From the cell containing the given text, extract its center point as [X, Y] coordinate. 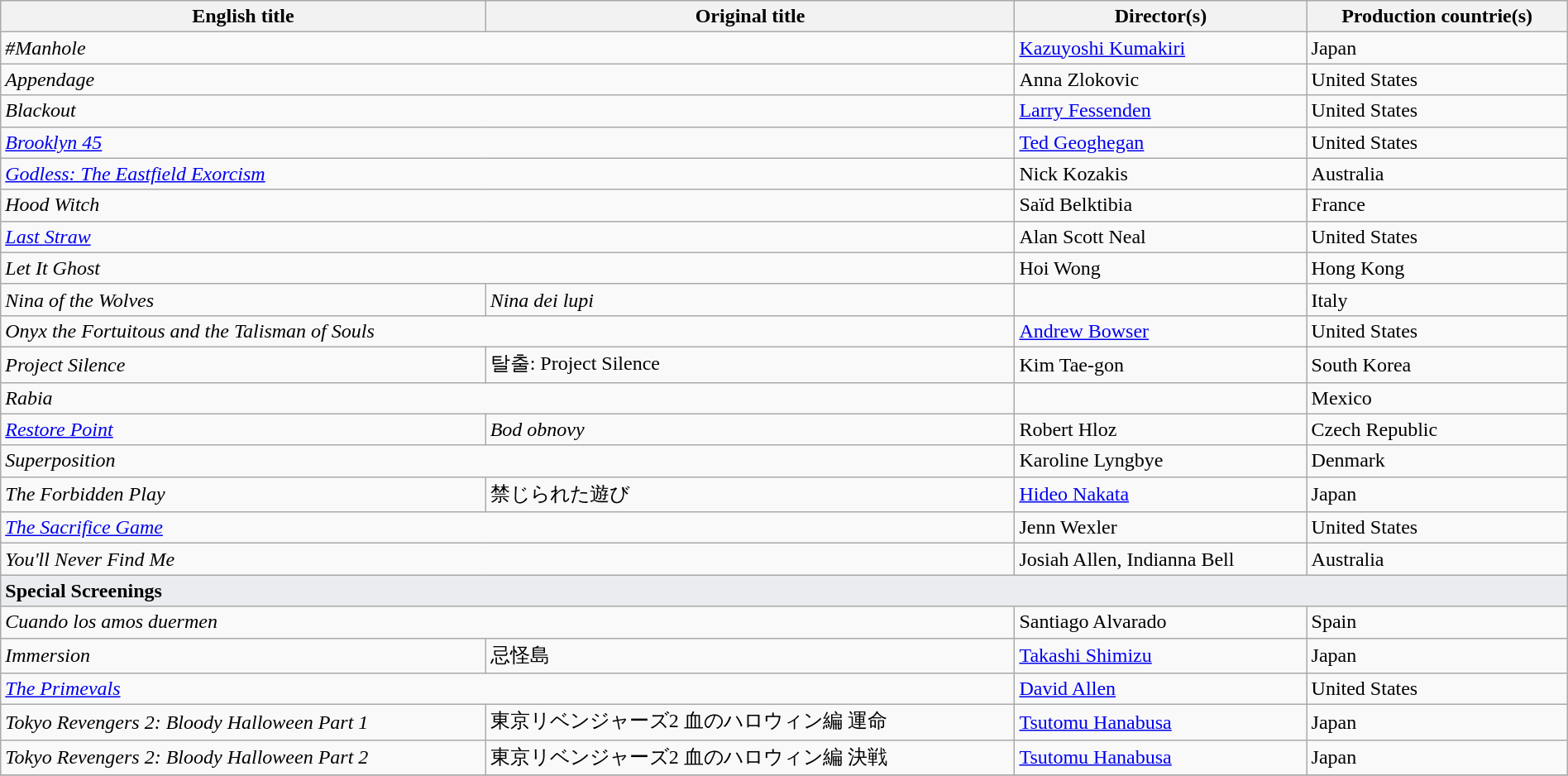
Tokyo Revengers 2: Bloody Halloween Part 1 [243, 723]
You'll Never Find Me [508, 559]
Hoi Wong [1161, 268]
Hideo Nakata [1161, 495]
Restore Point [243, 429]
Czech Republic [1437, 429]
Let It Ghost [508, 268]
Takashi Shimizu [1161, 655]
Denmark [1437, 461]
Karoline Lyngbye [1161, 461]
Brooklyn 45 [508, 142]
Superposition [508, 461]
Bod obnovy [750, 429]
Santiago Alvarado [1161, 622]
東京リベンジャーズ2 血のハロウィン編 運命 [750, 723]
Nina dei lupi [750, 299]
Hood Witch [508, 205]
Nina of the Wolves [243, 299]
Rabia [508, 398]
Jenn Wexler [1161, 528]
Blackout [508, 111]
Original title [750, 17]
South Korea [1437, 364]
Italy [1437, 299]
France [1437, 205]
Andrew Bowser [1161, 331]
Larry Fessenden [1161, 111]
Robert Hloz [1161, 429]
Tokyo Revengers 2: Bloody Halloween Part 2 [243, 758]
Josiah Allen, Indianna Bell [1161, 559]
Onyx the Fortuitous and the Talisman of Souls [508, 331]
禁じられた遊び [750, 495]
Godless: The Eastfield Exorcism [508, 174]
Mexico [1437, 398]
Hong Kong [1437, 268]
Director(s) [1161, 17]
Project Silence [243, 364]
The Forbidden Play [243, 495]
English title [243, 17]
Anna Zlokovic [1161, 79]
탈출: Project Silence [750, 364]
Cuando los amos duermen [508, 622]
Alan Scott Neal [1161, 237]
Last Straw [508, 237]
東京リベンジャーズ2 血のハロウィン編 決戦 [750, 758]
The Primevals [508, 689]
Kazuyoshi Kumakiri [1161, 48]
Spain [1437, 622]
忌怪島 [750, 655]
Special Screenings [784, 591]
David Allen [1161, 689]
The Sacrifice Game [508, 528]
Production countrie(s) [1437, 17]
Immersion [243, 655]
Ted Geoghegan [1161, 142]
Appendage [508, 79]
Saïd Belktibia [1161, 205]
Kim Tae-gon [1161, 364]
#Manhole [508, 48]
Nick Kozakis [1161, 174]
